Determine the [X, Y] coordinate at the center of the cell enclosing the given text.  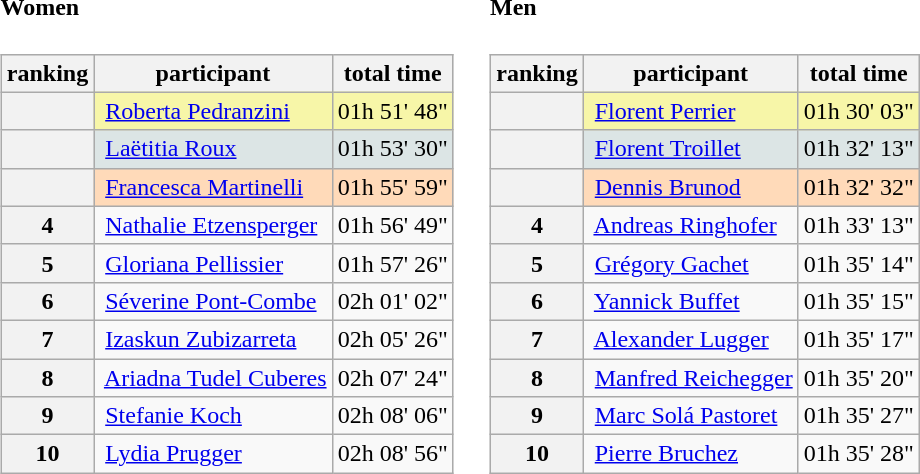
Florent Troillet [690, 149]
Yannick Buffet [690, 301]
01h 32' 13" [858, 149]
01h 56' 49" [392, 225]
02h 05' 26" [392, 339]
Séverine Pont-Combe [213, 301]
02h 01' 02" [392, 301]
01h 30' 03" [858, 111]
01h 32' 32" [858, 187]
Gloriana Pellissier [213, 263]
Pierre Bruchez [690, 454]
Laëtitia Roux [213, 149]
Francesca Martinelli [213, 187]
01h 55' 59" [392, 187]
Lydia Prugger [213, 454]
01h 35' 15" [858, 301]
01h 53' 30" [392, 149]
Roberta Pedranzini [213, 111]
01h 35' 20" [858, 378]
01h 35' 14" [858, 263]
Ariadna Tudel Cuberes [213, 378]
01h 57' 26" [392, 263]
Izaskun Zubizarreta [213, 339]
Marc Solá Pastoret [690, 416]
01h 33' 13" [858, 225]
Andreas Ringhofer [690, 225]
02h 08' 06" [392, 416]
Stefanie Koch [213, 416]
02h 07' 24" [392, 378]
01h 35' 27" [858, 416]
01h 35' 17" [858, 339]
01h 51' 48" [392, 111]
Manfred Reichegger [690, 378]
Nathalie Etzensperger [213, 225]
Alexander Lugger [690, 339]
02h 08' 56" [392, 454]
01h 35' 28" [858, 454]
Dennis Brunod [690, 187]
Florent Perrier [690, 111]
Grégory Gachet [690, 263]
